Output the (X, Y) coordinate of the center of the cell containing the given text.  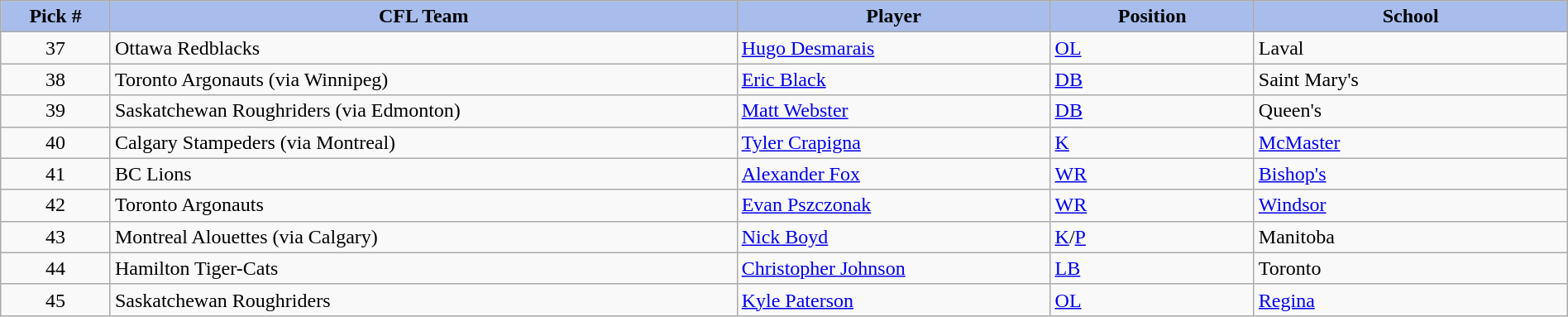
37 (56, 48)
Toronto (1411, 268)
Evan Pszczonak (893, 205)
Ottawa Redblacks (423, 48)
42 (56, 205)
44 (56, 268)
Hugo Desmarais (893, 48)
Player (893, 17)
41 (56, 174)
Saskatchewan Roughriders (via Edmonton) (423, 111)
Queen's (1411, 111)
39 (56, 111)
Toronto Argonauts (via Winnipeg) (423, 79)
McMaster (1411, 142)
Montreal Alouettes (via Calgary) (423, 237)
45 (56, 300)
Bishop's (1411, 174)
38 (56, 79)
Toronto Argonauts (423, 205)
Regina (1411, 300)
CFL Team (423, 17)
K (1152, 142)
Saskatchewan Roughriders (423, 300)
BC Lions (423, 174)
Windsor (1411, 205)
LB (1152, 268)
Kyle Paterson (893, 300)
Manitoba (1411, 237)
Calgary Stampeders (via Montreal) (423, 142)
40 (56, 142)
Eric Black (893, 79)
Saint Mary's (1411, 79)
Tyler Crapigna (893, 142)
Hamilton Tiger-Cats (423, 268)
Laval (1411, 48)
43 (56, 237)
School (1411, 17)
K/P (1152, 237)
Pick # (56, 17)
Position (1152, 17)
Alexander Fox (893, 174)
Nick Boyd (893, 237)
Christopher Johnson (893, 268)
Matt Webster (893, 111)
